Detect which cell encompasses the target text, then output its [x, y] center coordinate. 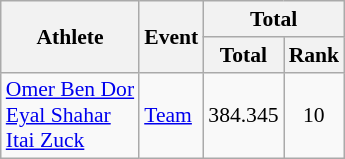
10 [314, 116]
Omer Ben Dor Eyal Shahar Itai Zuck [70, 116]
Athlete [70, 36]
Team [171, 116]
384.345 [243, 116]
Rank [314, 55]
Event [171, 36]
